Identify which cell holds the provided text, then report its (x, y) central coordinate. 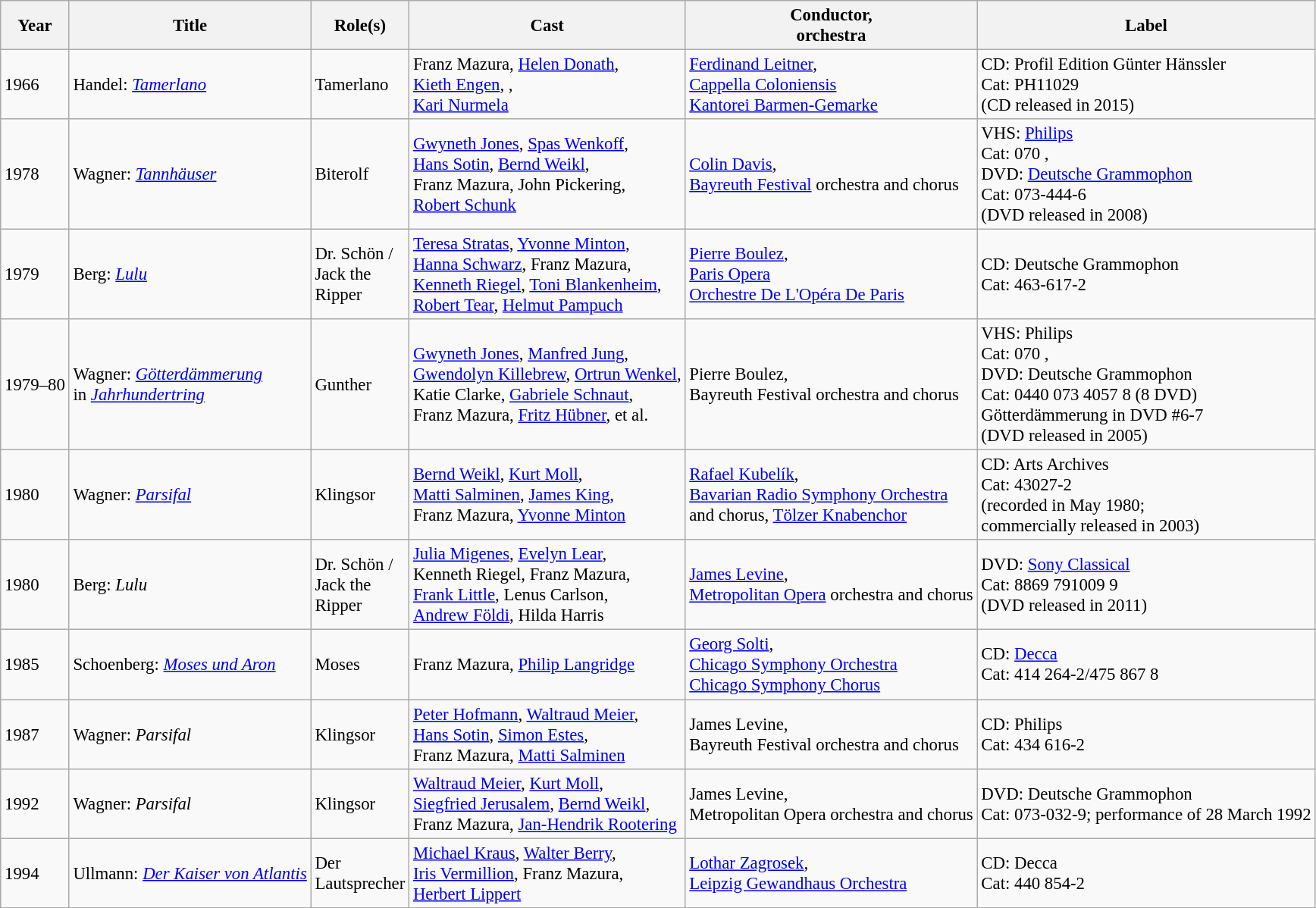
Wagner: Götterdämmerungin Jahrhundertring (190, 385)
Peter Hofmann, Waltraud Meier,Hans Sotin, Simon Estes,Franz Mazura, Matti Salminen (547, 734)
1987 (35, 734)
VHS: PhilipsCat: 070 ,DVD: Deutsche GrammophonCat: 073-444-6(DVD released in 2008) (1146, 174)
Year (35, 26)
Wagner: Tannhäuser (190, 174)
Ullmann: Der Kaiser von Atlantis (190, 873)
Cast (547, 26)
Gwyneth Jones, Manfred Jung,Gwendolyn Killebrew, Ortrun Wenkel,Katie Clarke, Gabriele Schnaut,Franz Mazura, Fritz Hübner, et al. (547, 385)
CD: Arts ArchivesCat: 43027-2(recorded in May 1980;commercially released in 2003) (1146, 496)
CD: Deutsche GrammophonCat: 463-617-2 (1146, 274)
1985 (35, 665)
Rafael Kubelík,Bavarian Radio Symphony Orchestraand chorus, Tölzer Knabenchor (831, 496)
Julia Migenes, Evelyn Lear,Kenneth Riegel, Franz Mazura,Frank Little, Lenus Carlson,Andrew Földi, Hilda Harris (547, 585)
Ferdinand Leitner,Cappella ColoniensisKantorei Barmen-Gemarke (831, 85)
Bernd Weikl, Kurt Moll,Matti Salminen, James King,Franz Mazura, Yvonne Minton (547, 496)
Conductor,orchestra (831, 26)
Gunther (360, 385)
Tamerlano (360, 85)
1992 (35, 803)
Biterolf (360, 174)
1966 (35, 85)
Schoenberg: Moses und Aron (190, 665)
VHS: PhilipsCat: 070 ,DVD: Deutsche GrammophonCat: 0440 073 4057 8 (8 DVD)Götterdämmerung in DVD #6-7(DVD released in 2005) (1146, 385)
1994 (35, 873)
Der Lautsprecher (360, 873)
Pierre Boulez,Bayreuth Festival orchestra and chorus (831, 385)
CD: PhilipsCat: 434 616-2 (1146, 734)
Colin Davis,Bayreuth Festival orchestra and chorus (831, 174)
DVD: Deutsche GrammophonCat: 073-032-9; performance of 28 March 1992 (1146, 803)
1979 (35, 274)
Georg Solti,Chicago Symphony OrchestraChicago Symphony Chorus (831, 665)
Gwyneth Jones, Spas Wenkoff,Hans Sotin, Bernd Weikl,Franz Mazura, John Pickering,Robert Schunk (547, 174)
Title (190, 26)
Michael Kraus, Walter Berry,Iris Vermillion, Franz Mazura,Herbert Lippert (547, 873)
Label (1146, 26)
Pierre Boulez,Paris OperaOrchestre De L'Opéra De Paris (831, 274)
CD: Profil Edition Günter HänsslerCat: PH11029(CD released in 2015) (1146, 85)
CD: DeccaCat: 440 854-2 (1146, 873)
Handel: Tamerlano (190, 85)
Teresa Stratas, Yvonne Minton,Hanna Schwarz, Franz Mazura,Kenneth Riegel, Toni Blankenheim,Robert Tear, Helmut Pampuch (547, 274)
Role(s) (360, 26)
DVD: Sony ClassicalCat: 8869 791009 9 (DVD released in 2011) (1146, 585)
1978 (35, 174)
Lothar Zagrosek,Leipzig Gewandhaus Orchestra (831, 873)
CD: DeccaCat: 414 264-2/475 867 8 (1146, 665)
Waltraud Meier, Kurt Moll,Siegfried Jerusalem, Bernd Weikl,Franz Mazura, Jan-Hendrik Rootering (547, 803)
Franz Mazura, Helen Donath,Kieth Engen, ,Kari Nurmela (547, 85)
Moses (360, 665)
1979–80 (35, 385)
James Levine,Bayreuth Festival orchestra and chorus (831, 734)
Franz Mazura, Philip Langridge (547, 665)
